Pinpoint the cell where the given text exists, returning its [x, y] midpoint coordinate. 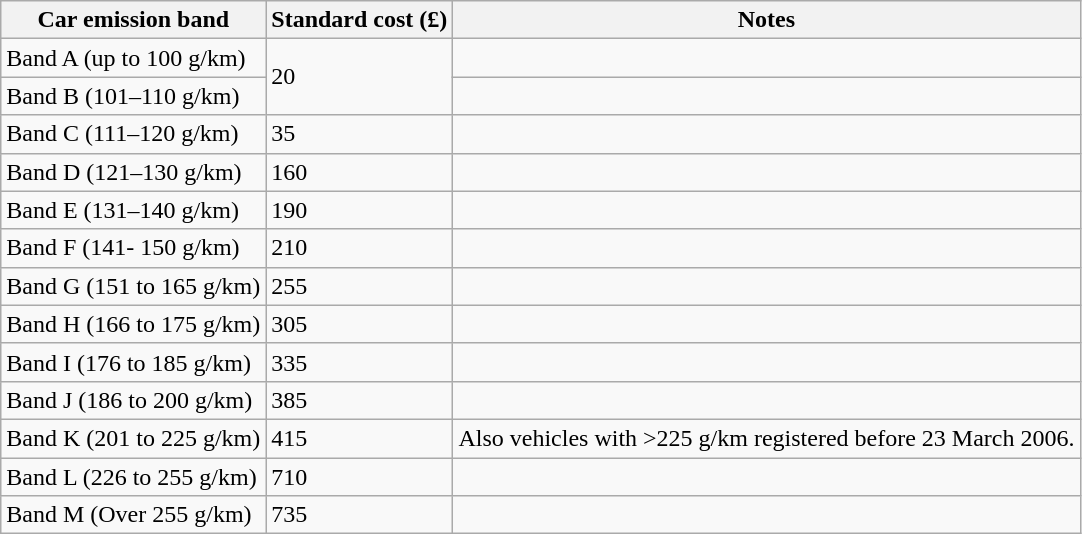
Band M (Over 255 g/km) [134, 515]
385 [360, 400]
Band H (166 to 175 g/km) [134, 324]
Standard cost (£) [360, 20]
210 [360, 248]
Band E (131–140 g/km) [134, 210]
335 [360, 362]
Band F (141- 150 g/km) [134, 248]
Band B (101–110 g/km) [134, 96]
Band C (111–120 g/km) [134, 134]
35 [360, 134]
Band J (186 to 200 g/km) [134, 400]
710 [360, 477]
20 [360, 77]
Also vehicles with >225 g/km registered before 23 March 2006. [766, 438]
Car emission band [134, 20]
Band L (226 to 255 g/km) [134, 477]
Band K (201 to 225 g/km) [134, 438]
Band G (151 to 165 g/km) [134, 286]
255 [360, 286]
Band D (121–130 g/km) [134, 172]
Band A (up to 100 g/km) [134, 58]
305 [360, 324]
Band I (176 to 185 g/km) [134, 362]
415 [360, 438]
190 [360, 210]
735 [360, 515]
160 [360, 172]
Notes [766, 20]
